Identify which cell holds the provided text, then report its [x, y] central coordinate. 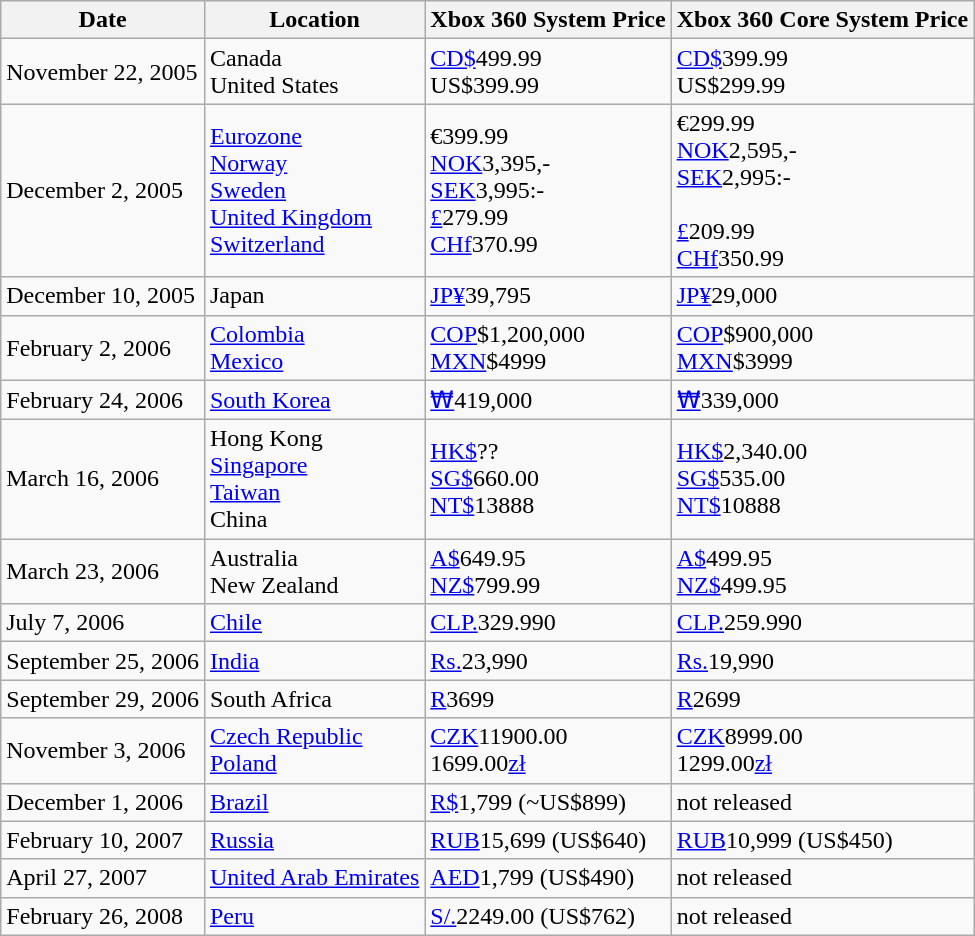
₩339,000 [822, 400]
CZK8999.00 1299.00zł [822, 750]
February 10, 2007 [103, 840]
R2699 [822, 699]
ColombiaMexico [314, 348]
JP¥39,795 [548, 296]
April 27, 2007 [103, 878]
JP¥29,000 [822, 296]
South Africa [314, 699]
A$649.95 NZ$799.99 [548, 572]
Brazil [314, 802]
November 22, 2005 [103, 72]
February 26, 2008 [103, 916]
March 16, 2006 [103, 480]
February 24, 2006 [103, 400]
HK$2,340.00SG$535.00 NT$10888 [822, 480]
March 23, 2006 [103, 572]
CD$499.99 US$399.99 [548, 72]
COP$900,000 MXN$3999 [822, 348]
December 10, 2005 [103, 296]
Date [103, 20]
CLP.259.990 [822, 623]
Rs.23,990 [548, 661]
February 2, 2006 [103, 348]
Peru [314, 916]
July 7, 2006 [103, 623]
R$1,799 (~US$899) [548, 802]
December 1, 2006 [103, 802]
CZK11900.00 1699.00zł [548, 750]
Hong KongSingaporeTaiwanChina [314, 480]
November 3, 2006 [103, 750]
Rs.19,990 [822, 661]
A$499.95 NZ$499.95 [822, 572]
HK$??SG$660.00 NT$13888 [548, 480]
RUB10,999 (US$450) [822, 840]
AustraliaNew Zealand [314, 572]
Russia [314, 840]
EurozoneNorwaySwedenUnited KingdomSwitzerland [314, 190]
September 25, 2006 [103, 661]
Xbox 360 Core System Price [822, 20]
Chile [314, 623]
€299.99 NOK2,595,-SEK2,995:-£209.99CHf350.99 [822, 190]
Japan [314, 296]
RUB15,699 (US$640) [548, 840]
South Korea [314, 400]
India [314, 661]
₩419,000 [548, 400]
Czech RepublicPoland [314, 750]
S/.2249.00 (US$762) [548, 916]
CD$399.99 US$299.99 [822, 72]
Location [314, 20]
United Arab Emirates [314, 878]
COP$1,200,000MXN$4999 [548, 348]
Xbox 360 System Price [548, 20]
R3699 [548, 699]
€399.99 NOK3,395,-SEK3,995:-£279.99CHf370.99 [548, 190]
CanadaUnited States [314, 72]
December 2, 2005 [103, 190]
September 29, 2006 [103, 699]
CLP.329.990 [548, 623]
AED1,799 (US$490) [548, 878]
